For the text-containing cell, return its midpoint in [x, y] coordinate format. 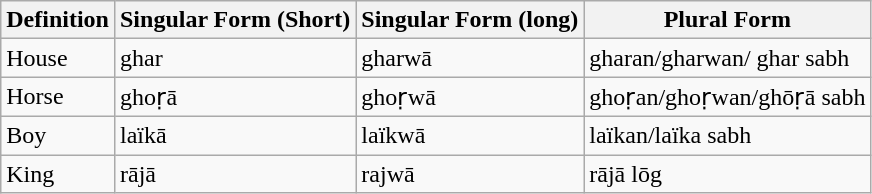
Singular Form (long) [470, 20]
ghoṛwā [470, 97]
rajwā [470, 173]
laïkwā [470, 135]
laïkā [234, 135]
ghar [234, 58]
rājā lōg [728, 173]
House [58, 58]
Horse [58, 97]
ghoṛan/ghoṛwan/ghōṛā sabh [728, 97]
rājā [234, 173]
gharwā [470, 58]
Boy [58, 135]
King [58, 173]
ghoṛā [234, 97]
Singular Form (Short) [234, 20]
Plural Form [728, 20]
Definition [58, 20]
laïkan/laïka sabh [728, 135]
gharan/gharwan/ ghar sabh [728, 58]
